Search for the cell housing the specified text and yield its (X, Y) center coordinate. 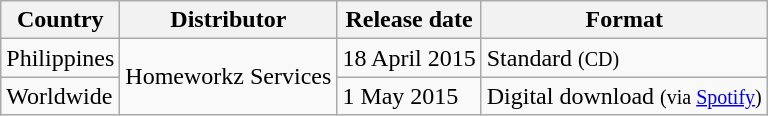
Philippines (60, 58)
18 April 2015 (409, 58)
1 May 2015 (409, 96)
Homeworkz Services (228, 77)
Worldwide (60, 96)
Country (60, 20)
Distributor (228, 20)
Digital download (via Spotify) (624, 96)
Format (624, 20)
Standard (CD) (624, 58)
Release date (409, 20)
